Return the (x, y) coordinate for the center point of the cell that contains the specified text.  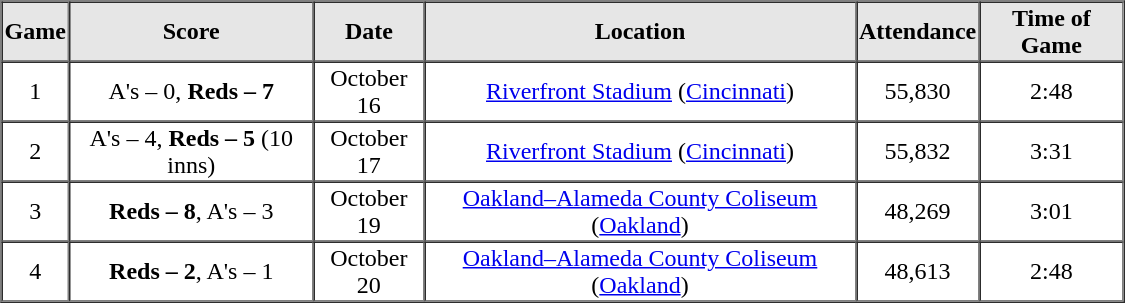
October 16 (369, 92)
Reds – 8, A's – 3 (192, 212)
2 (36, 152)
48,269 (918, 212)
48,613 (918, 272)
October 20 (369, 272)
55,832 (918, 152)
Time of Game (1051, 32)
Reds – 2, A's – 1 (192, 272)
Score (192, 32)
4 (36, 272)
1 (36, 92)
55,830 (918, 92)
3 (36, 212)
A's – 0, Reds – 7 (192, 92)
Location (640, 32)
A's – 4, Reds – 5 (10 inns) (192, 152)
Attendance (918, 32)
Game (36, 32)
Date (369, 32)
October 19 (369, 212)
October 17 (369, 152)
3:31 (1051, 152)
3:01 (1051, 212)
